Determine the (X, Y) coordinate at the center of the cell enclosing the given text.  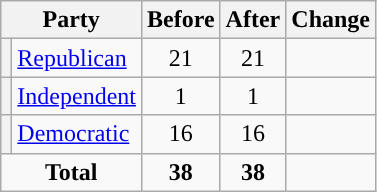
After (253, 20)
Before (180, 20)
Party (72, 20)
Change (331, 20)
Total (72, 172)
Republican (77, 58)
Independent (77, 96)
Democratic (77, 134)
